Provide the (x, y) coordinate of the cell's center where the given text is located.  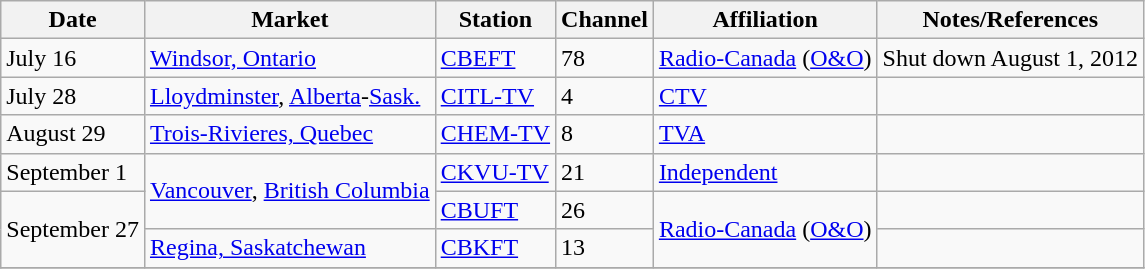
13 (605, 248)
September 27 (73, 229)
Market (290, 20)
8 (605, 134)
Independent (765, 172)
CHEM-TV (495, 134)
Trois-Rivieres, Quebec (290, 134)
CITL-TV (495, 96)
CTV (765, 96)
Lloydminster, Alberta-Sask. (290, 96)
July 16 (73, 58)
July 28 (73, 96)
August 29 (73, 134)
CBEFT (495, 58)
CBKFT (495, 248)
4 (605, 96)
TVA (765, 134)
Notes/References (1010, 20)
Date (73, 20)
Affiliation (765, 20)
Channel (605, 20)
Windsor, Ontario (290, 58)
26 (605, 210)
CBUFT (495, 210)
Vancouver, British Columbia (290, 191)
21 (605, 172)
September 1 (73, 172)
Regina, Saskatchewan (290, 248)
Shut down August 1, 2012 (1010, 58)
78 (605, 58)
Station (495, 20)
CKVU-TV (495, 172)
